From the cell containing the given text, extract its center point as [X, Y] coordinate. 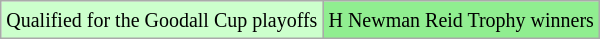
Qualified for the Goodall Cup playoffs [162, 20]
H Newman Reid Trophy winners [462, 20]
